Identify which cell holds the provided text, then report its [X, Y] central coordinate. 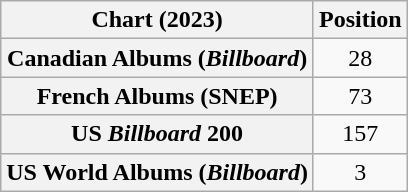
73 [360, 96]
French Albums (SNEP) [158, 96]
US World Albums (Billboard) [158, 172]
28 [360, 58]
Position [360, 20]
3 [360, 172]
157 [360, 134]
Canadian Albums (Billboard) [158, 58]
Chart (2023) [158, 20]
US Billboard 200 [158, 134]
